For the text-containing cell, return its midpoint in [X, Y] coordinate format. 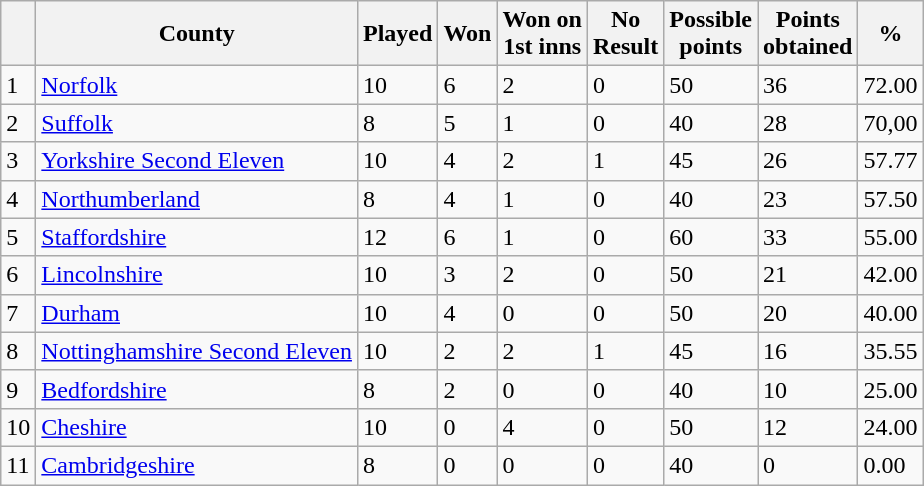
33 [808, 237]
NoResult [625, 34]
11 [18, 465]
County [197, 34]
9 [18, 389]
Lincolnshire [197, 275]
70,00 [890, 123]
Pointsobtained [808, 34]
7 [18, 313]
Yorkshire Second Eleven [197, 161]
Played [397, 34]
Nottinghamshire Second Eleven [197, 351]
57.50 [890, 199]
Won on1st inns [542, 34]
21 [808, 275]
% [890, 34]
Staffordshire [197, 237]
Won [468, 34]
25.00 [890, 389]
Durham [197, 313]
36 [808, 85]
60 [711, 237]
26 [808, 161]
35.55 [890, 351]
72.00 [890, 85]
42.00 [890, 275]
Cheshire [197, 427]
Suffolk [197, 123]
20 [808, 313]
16 [808, 351]
40.00 [890, 313]
0.00 [890, 465]
57.77 [890, 161]
24.00 [890, 427]
55.00 [890, 237]
Bedfordshire [197, 389]
23 [808, 199]
Northumberland [197, 199]
28 [808, 123]
Norfolk [197, 85]
Possiblepoints [711, 34]
Cambridgeshire [197, 465]
